Determine the (x, y) coordinate at the center of the cell enclosing the given text.  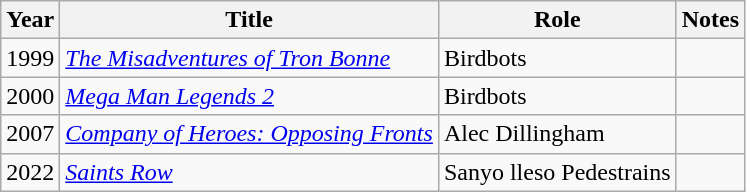
1999 (30, 58)
Saints Row (250, 172)
Sanyo lleso Pedestrains (557, 172)
Title (250, 20)
2022 (30, 172)
Company of Heroes: Opposing Fronts (250, 134)
Alec Dillingham (557, 134)
Year (30, 20)
The Misadventures of Tron Bonne (250, 58)
Notes (710, 20)
Mega Man Legends 2 (250, 96)
2007 (30, 134)
2000 (30, 96)
Role (557, 20)
